Provide the [X, Y] coordinate of the cell's center where the given text is located.  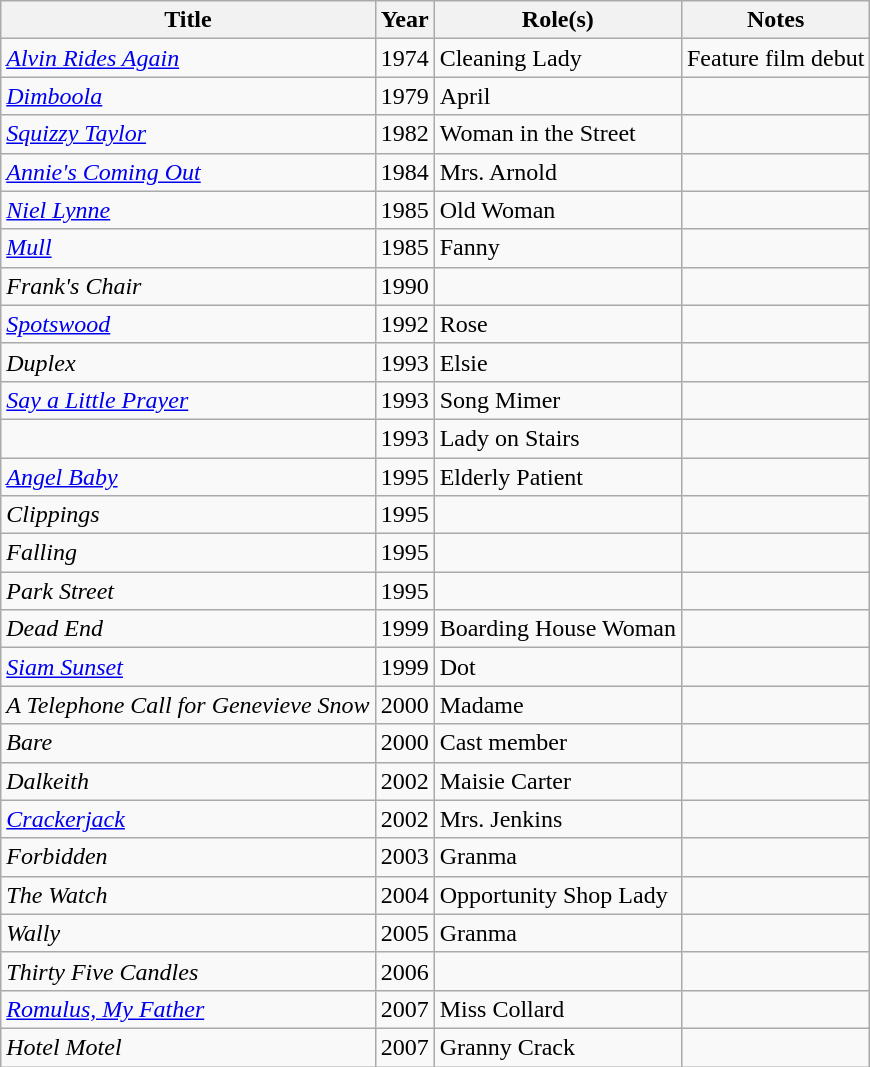
Boarding House Woman [558, 629]
1992 [404, 324]
2005 [404, 933]
The Watch [188, 895]
Say a Little Prayer [188, 400]
1982 [404, 134]
Mull [188, 248]
1979 [404, 96]
Squizzy Taylor [188, 134]
Rose [558, 324]
Role(s) [558, 20]
Lady on Stairs [558, 438]
Miss Collard [558, 1009]
Dimboola [188, 96]
Old Woman [558, 210]
A Telephone Call for Genevieve Snow [188, 705]
1984 [404, 172]
Romulus, My Father [188, 1009]
Park Street [188, 591]
1974 [404, 58]
Duplex [188, 362]
Song Mimer [558, 400]
Mrs. Jenkins [558, 819]
Dot [558, 667]
Feature film debut [775, 58]
Cleaning Lady [558, 58]
Forbidden [188, 857]
Title [188, 20]
Hotel Motel [188, 1047]
Fanny [558, 248]
Madame [558, 705]
Clippings [188, 515]
Dead End [188, 629]
Niel Lynne [188, 210]
Thirty Five Candles [188, 971]
Alvin Rides Again [188, 58]
Annie's Coming Out [188, 172]
Siam Sunset [188, 667]
Bare [188, 743]
Elsie [558, 362]
Wally [188, 933]
2004 [404, 895]
Mrs. Arnold [558, 172]
Angel Baby [188, 477]
Falling [188, 553]
Cast member [558, 743]
Notes [775, 20]
Spotswood [188, 324]
Dalkeith [188, 781]
Woman in the Street [558, 134]
Year [404, 20]
Elderly Patient [558, 477]
Crackerjack [188, 819]
Opportunity Shop Lady [558, 895]
1990 [404, 286]
2003 [404, 857]
Granny Crack [558, 1047]
2006 [404, 971]
Maisie Carter [558, 781]
Frank's Chair [188, 286]
April [558, 96]
